Capture the cell that displays the provided text and extract its [x, y] central coordinate. 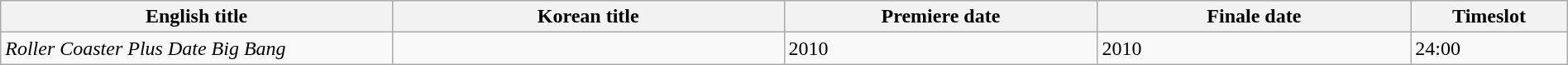
Finale date [1254, 17]
Timeslot [1489, 17]
English title [197, 17]
24:00 [1489, 48]
Premiere date [941, 17]
Korean title [588, 17]
Roller Coaster Plus Date Big Bang [197, 48]
